Output the [X, Y] coordinate of the center of the cell containing the given text.  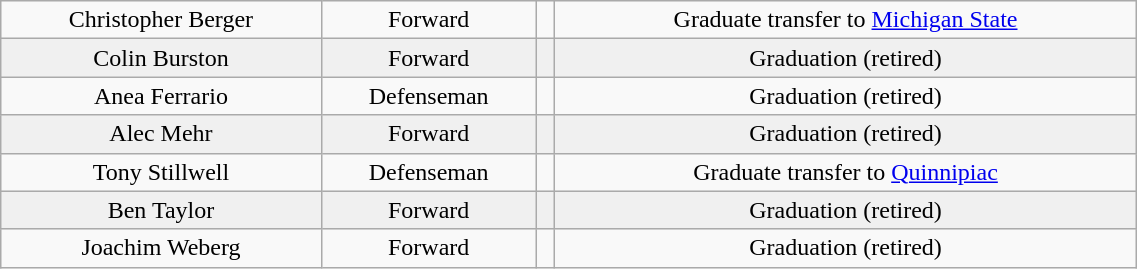
Christopher Berger [161, 20]
Joachim Weberg [161, 248]
Graduate transfer to Michigan State [846, 20]
Colin Burston [161, 58]
Graduate transfer to Quinnipiac [846, 172]
Anea Ferrario [161, 96]
Alec Mehr [161, 134]
Tony Stillwell [161, 172]
Ben Taylor [161, 210]
